For the text-containing cell, return its midpoint in [x, y] coordinate format. 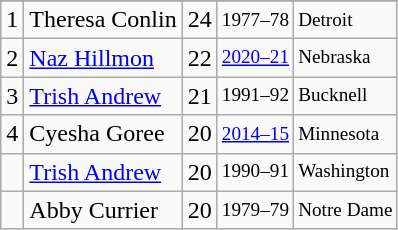
Detroit [346, 20]
1990–91 [255, 172]
1991–92 [255, 96]
Nebraska [346, 58]
Washington [346, 172]
Notre Dame [346, 210]
2020–21 [255, 58]
Abby Currier [103, 210]
Minnesota [346, 134]
1977–78 [255, 20]
24 [200, 20]
4 [12, 134]
2 [12, 58]
Cyesha Goree [103, 134]
Bucknell [346, 96]
22 [200, 58]
Naz Hillmon [103, 58]
Theresa Conlin [103, 20]
1 [12, 20]
2014–15 [255, 134]
3 [12, 96]
21 [200, 96]
1979–79 [255, 210]
